Scan for the cell matching the given text and deliver its [x, y] coordinate at center. 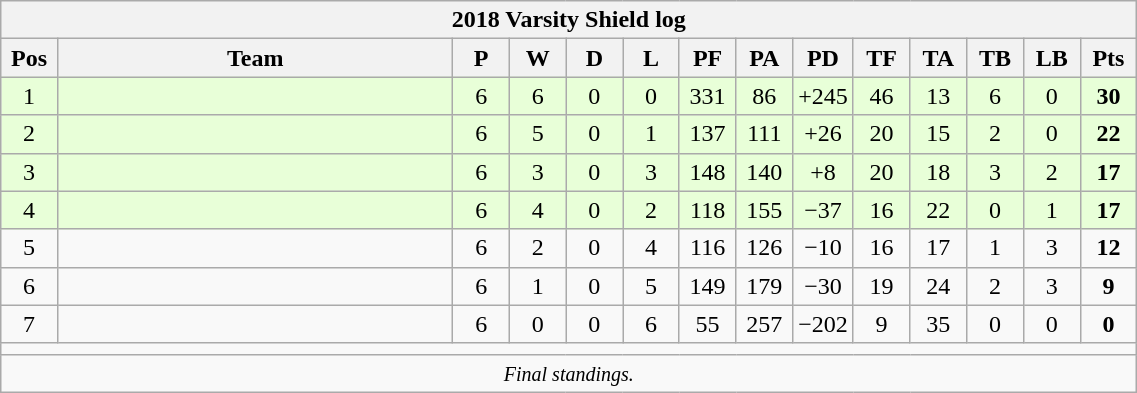
179 [764, 286]
Pts [1108, 58]
137 [708, 134]
+26 [824, 134]
W [538, 58]
149 [708, 286]
Pos [30, 58]
L [652, 58]
2018 Varsity Shield log [569, 20]
30 [1108, 96]
18 [938, 172]
TF [882, 58]
7 [30, 324]
−37 [824, 210]
P [482, 58]
PF [708, 58]
TB [996, 58]
Final standings. [569, 373]
55 [708, 324]
116 [708, 248]
148 [708, 172]
19 [882, 286]
+245 [824, 96]
15 [938, 134]
Team [254, 58]
140 [764, 172]
257 [764, 324]
118 [708, 210]
111 [764, 134]
D [594, 58]
86 [764, 96]
−30 [824, 286]
35 [938, 324]
−10 [824, 248]
PD [824, 58]
+8 [824, 172]
13 [938, 96]
24 [938, 286]
TA [938, 58]
155 [764, 210]
126 [764, 248]
46 [882, 96]
−202 [824, 324]
12 [1108, 248]
331 [708, 96]
LB [1052, 58]
PA [764, 58]
